Capture the cell that displays the provided text and extract its (X, Y) central coordinate. 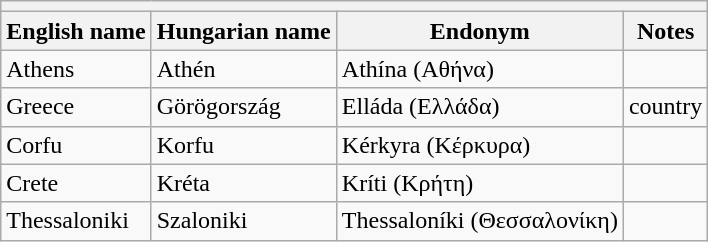
Greece (76, 107)
Athína (Αθήνα) (480, 69)
Elláda (Ελλάδα) (480, 107)
Szaloniki (244, 221)
Hungarian name (244, 31)
Thessaloniki (76, 221)
Thessaloníki (Θεσσαλονίκη) (480, 221)
Crete (76, 183)
Görögország (244, 107)
Kérkyra (Κέρκυρα) (480, 145)
Kríti (Κρήτη) (480, 183)
Corfu (76, 145)
Korfu (244, 145)
Kréta (244, 183)
country (665, 107)
Athens (76, 69)
Endonym (480, 31)
Notes (665, 31)
Athén (244, 69)
English name (76, 31)
